Output the (x, y) coordinate of the center of the cell containing the given text.  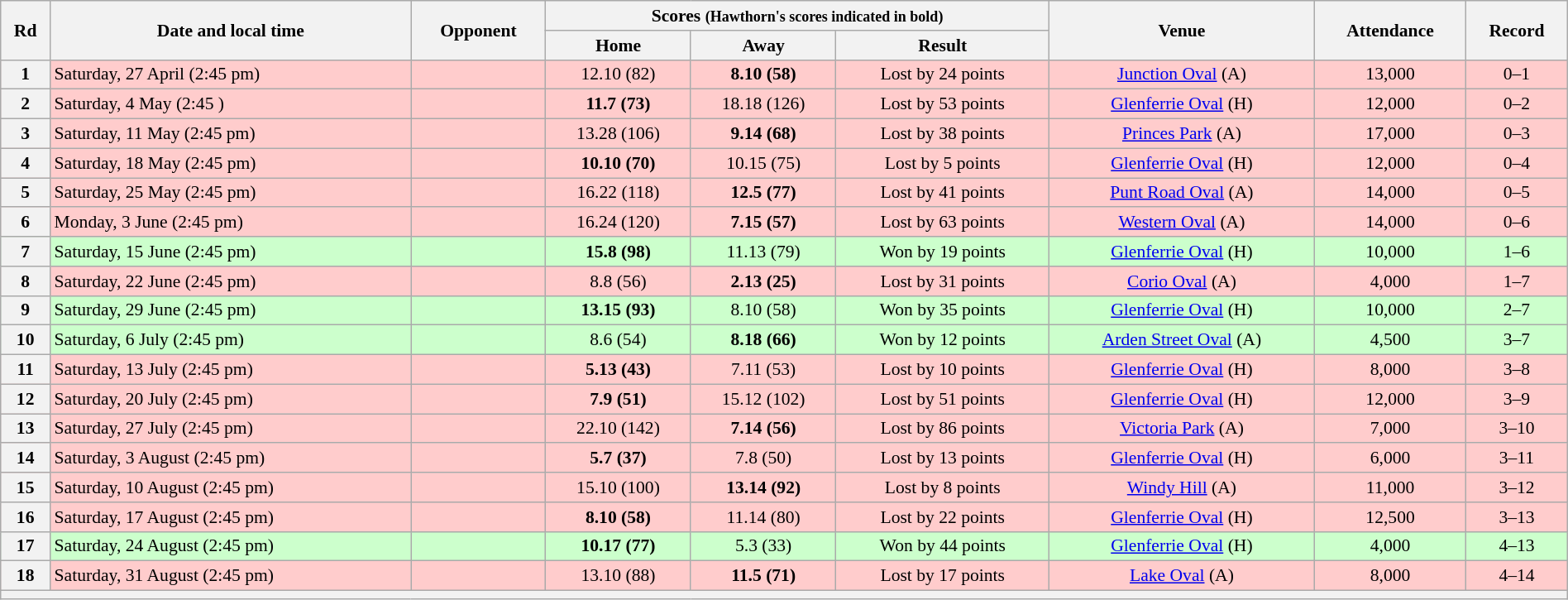
13.15 (93) (619, 310)
7 (26, 252)
Lost by 38 points (943, 134)
6 (26, 223)
11.5 (71) (763, 576)
Lost by 8 points (943, 487)
7.14 (56) (763, 429)
Won by 44 points (943, 546)
9 (26, 310)
12.5 (77) (763, 193)
2.13 (25) (763, 281)
2–7 (1517, 310)
12,500 (1389, 517)
Won by 19 points (943, 252)
Junction Oval (A) (1181, 74)
Saturday, 29 June (2:45 pm) (232, 310)
4–13 (1517, 546)
Attendance (1389, 30)
Western Oval (A) (1181, 223)
15.10 (100) (619, 487)
5.3 (33) (763, 546)
11.14 (80) (763, 517)
Monday, 3 June (2:45 pm) (232, 223)
13.14 (92) (763, 487)
4–14 (1517, 576)
Arden Street Oval (A) (1181, 340)
Saturday, 22 June (2:45 pm) (232, 281)
10.17 (77) (619, 546)
15 (26, 487)
Saturday, 15 June (2:45 pm) (232, 252)
Saturday, 3 August (2:45 pm) (232, 458)
8.8 (56) (619, 281)
13.10 (88) (619, 576)
10.15 (75) (763, 163)
0–4 (1517, 163)
0–5 (1517, 193)
Lake Oval (A) (1181, 576)
Saturday, 31 August (2:45 pm) (232, 576)
Lost by 24 points (943, 74)
13 (26, 429)
Lost by 41 points (943, 193)
Saturday, 18 May (2:45 pm) (232, 163)
3–7 (1517, 340)
Saturday, 24 August (2:45 pm) (232, 546)
Corio Oval (A) (1181, 281)
Won by 35 points (943, 310)
Lost by 17 points (943, 576)
Lost by 13 points (943, 458)
Lost by 5 points (943, 163)
Lost by 86 points (943, 429)
Result (943, 46)
7.9 (51) (619, 399)
2 (26, 104)
7,000 (1389, 429)
8 (26, 281)
Home (619, 46)
0–1 (1517, 74)
Rd (26, 30)
3–13 (1517, 517)
Saturday, 27 July (2:45 pm) (232, 429)
Lost by 51 points (943, 399)
0–6 (1517, 223)
3–12 (1517, 487)
Scores (Hawthorn's scores indicated in bold) (797, 16)
Date and local time (232, 30)
Saturday, 6 July (2:45 pm) (232, 340)
22.10 (142) (619, 429)
0–3 (1517, 134)
12 (26, 399)
16 (26, 517)
Opponent (478, 30)
18 (26, 576)
13,000 (1389, 74)
1–6 (1517, 252)
Windy Hill (A) (1181, 487)
4 (26, 163)
Punt Road Oval (A) (1181, 193)
Victoria Park (A) (1181, 429)
Saturday, 20 July (2:45 pm) (232, 399)
Lost by 10 points (943, 370)
8.6 (54) (619, 340)
1–7 (1517, 281)
Record (1517, 30)
4,500 (1389, 340)
7.8 (50) (763, 458)
3–9 (1517, 399)
14 (26, 458)
Saturday, 4 May (2:45 ) (232, 104)
15.8 (98) (619, 252)
5.13 (43) (619, 370)
10 (26, 340)
Saturday, 11 May (2:45 pm) (232, 134)
15.12 (102) (763, 399)
3–8 (1517, 370)
Won by 12 points (943, 340)
3 (26, 134)
3–10 (1517, 429)
16.22 (118) (619, 193)
10.10 (70) (619, 163)
Venue (1181, 30)
18.18 (126) (763, 104)
7.11 (53) (763, 370)
11.7 (73) (619, 104)
17 (26, 546)
8.18 (66) (763, 340)
9.14 (68) (763, 134)
Saturday, 17 August (2:45 pm) (232, 517)
Lost by 31 points (943, 281)
5.7 (37) (619, 458)
12.10 (82) (619, 74)
Saturday, 27 April (2:45 pm) (232, 74)
11 (26, 370)
11,000 (1389, 487)
16.24 (120) (619, 223)
Lost by 53 points (943, 104)
0–2 (1517, 104)
Lost by 63 points (943, 223)
Princes Park (A) (1181, 134)
Saturday, 10 August (2:45 pm) (232, 487)
Saturday, 25 May (2:45 pm) (232, 193)
Saturday, 13 July (2:45 pm) (232, 370)
13.28 (106) (619, 134)
1 (26, 74)
17,000 (1389, 134)
Lost by 22 points (943, 517)
6,000 (1389, 458)
5 (26, 193)
3–11 (1517, 458)
Away (763, 46)
11.13 (79) (763, 252)
7.15 (57) (763, 223)
